Locate the cell with the specified text and output its [X, Y] center coordinate. 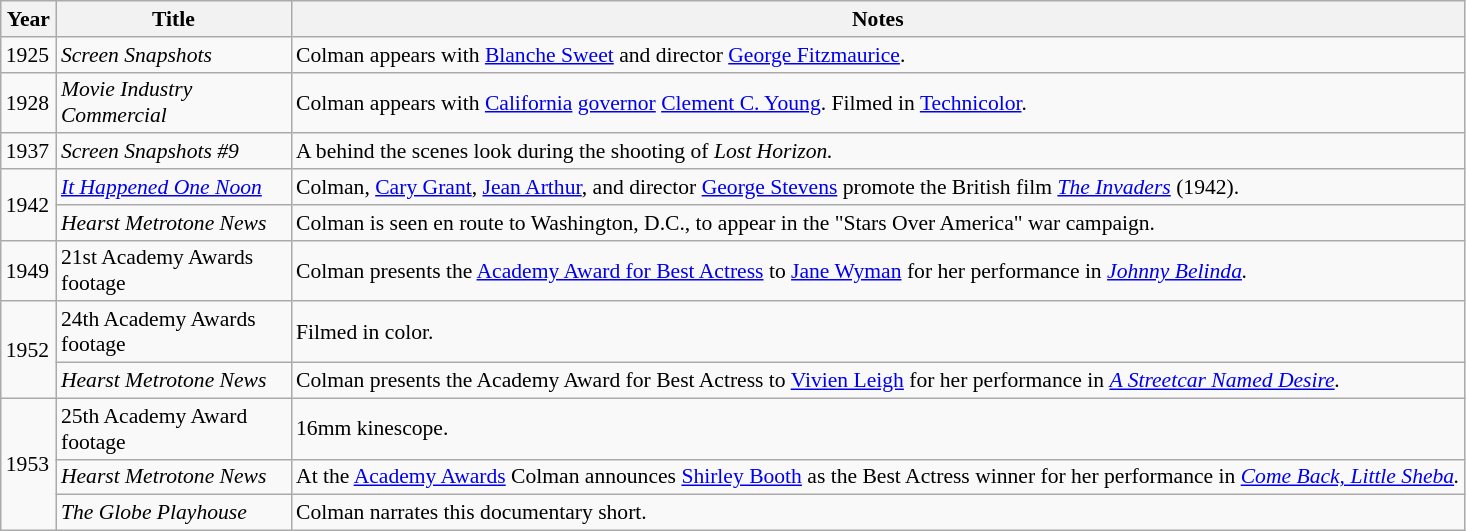
A behind the scenes look during the shooting of Lost Horizon. [878, 152]
Filmed in color. [878, 332]
It Happened One Noon [174, 187]
Title [174, 19]
Colman narrates this documentary short. [878, 513]
25th Academy Award footage [174, 428]
Colman appears with California governor Clement C. Young. Filmed in Technicolor. [878, 102]
Colman is seen en route to Washington, D.C., to appear in the "Stars Over America" war campaign. [878, 223]
Screen Snapshots #9 [174, 152]
24th Academy Awards footage [174, 332]
1928 [28, 102]
1937 [28, 152]
1953 [28, 464]
1925 [28, 55]
21st Academy Awards footage [174, 270]
Colman appears with Blanche Sweet and director George Fitzmaurice. [878, 55]
1942 [28, 204]
Notes [878, 19]
The Globe Playhouse [174, 513]
1952 [28, 350]
Movie Industry Commercial [174, 102]
Screen Snapshots [174, 55]
Colman presents the Academy Award for Best Actress to Vivien Leigh for her performance in A Streetcar Named Desire. [878, 381]
At the Academy Awards Colman announces Shirley Booth as the Best Actress winner for her performance in Come Back, Little Sheba. [878, 477]
Year [28, 19]
1949 [28, 270]
Colman presents the Academy Award for Best Actress to Jane Wyman for her performance in Johnny Belinda. [878, 270]
Colman, Cary Grant, Jean Arthur, and director George Stevens promote the British film The Invaders (1942). [878, 187]
16mm kinescope. [878, 428]
